Output the (X, Y) coordinate of the center of the cell containing the given text.  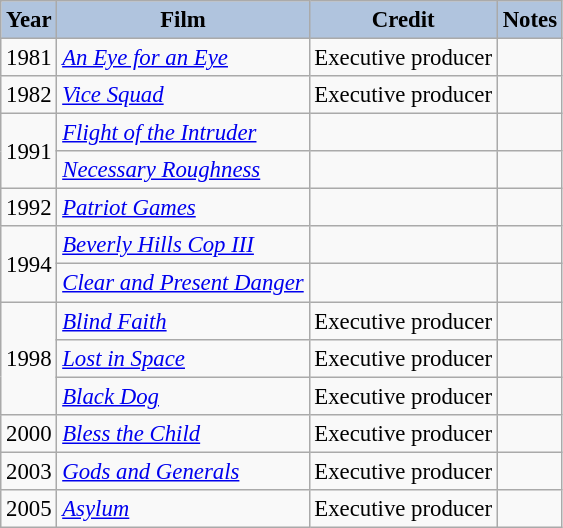
2000 (29, 433)
Year (29, 20)
1994 (29, 264)
Patriot Games (183, 208)
1991 (29, 152)
Beverly Hills Cop III (183, 245)
1982 (29, 95)
Asylum (183, 509)
Notes (530, 20)
1992 (29, 208)
Gods and Generals (183, 471)
Blind Faith (183, 321)
Clear and Present Danger (183, 283)
Bless the Child (183, 433)
2003 (29, 471)
Vice Squad (183, 95)
An Eye for an Eye (183, 58)
Black Dog (183, 396)
Lost in Space (183, 358)
Credit (403, 20)
1998 (29, 358)
1981 (29, 58)
Necessary Roughness (183, 170)
Flight of the Intruder (183, 133)
2005 (29, 509)
Film (183, 20)
